Output the [x, y] coordinate of the center of the cell containing the given text.  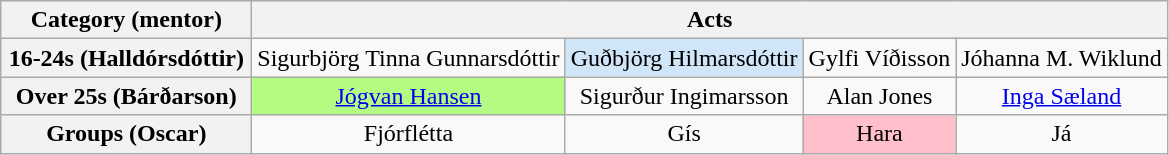
Jógvan Hansen [408, 96]
Já [1062, 134]
Sigurbjörg Tinna Gunnarsdóttir [408, 58]
Sigurður Ingimarsson [684, 96]
Guðbjörg Hilmarsdóttir [684, 58]
Acts [710, 20]
Groups (Oscar) [126, 134]
Over 25s (Bárðarson) [126, 96]
Fjórflétta [408, 134]
Inga Sæland [1062, 96]
16-24s (Halldórsdóttir) [126, 58]
Gís [684, 134]
Jóhanna M. Wiklund [1062, 58]
Hara [880, 134]
Category (mentor) [126, 20]
Alan Jones [880, 96]
Gylfi Víðisson [880, 58]
